Find where the given text appears and provide that cell's center as [X, Y] coordinate. 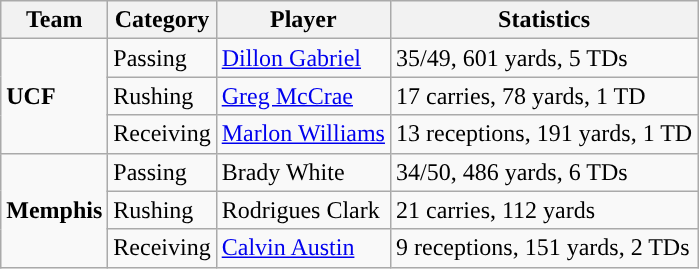
17 carries, 78 yards, 1 TD [544, 96]
UCF [54, 96]
Player [303, 20]
Category [162, 20]
34/50, 486 yards, 6 TDs [544, 172]
13 receptions, 191 yards, 1 TD [544, 134]
Greg McCrae [303, 96]
Calvin Austin [303, 248]
21 carries, 112 yards [544, 210]
Memphis [54, 210]
Dillon Gabriel [303, 58]
Rodrigues Clark [303, 210]
Brady White [303, 172]
Marlon Williams [303, 134]
Statistics [544, 20]
9 receptions, 151 yards, 2 TDs [544, 248]
Team [54, 20]
35/49, 601 yards, 5 TDs [544, 58]
